Detect which cell encompasses the target text, then output its (X, Y) center coordinate. 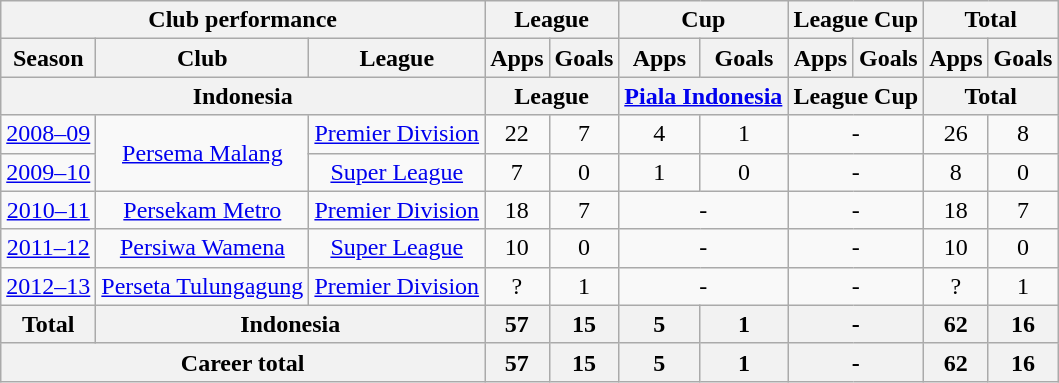
Cup (704, 20)
Persekam Metro (202, 210)
Club performance (243, 20)
Club (202, 58)
2011–12 (48, 248)
Season (48, 58)
Perseta Tulungagung (202, 286)
4 (660, 134)
26 (956, 134)
Persiwa Wamena (202, 248)
2009–10 (48, 172)
2012–13 (48, 286)
22 (517, 134)
Persema Malang (202, 153)
2008–09 (48, 134)
2010–11 (48, 210)
Piala Indonesia (704, 96)
Career total (243, 362)
